Search for the cell housing the specified text and yield its [x, y] center coordinate. 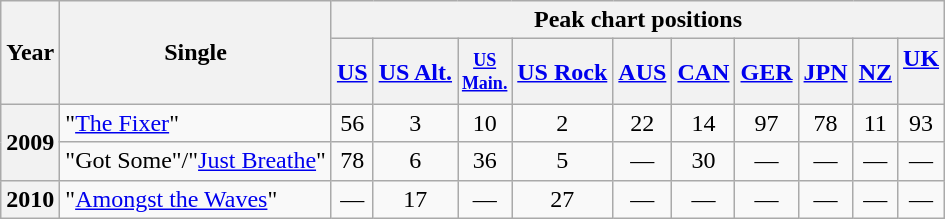
US Alt. [415, 72]
17 [415, 199]
5 [562, 161]
14 [704, 123]
US [352, 72]
3 [415, 123]
GER [766, 72]
2010 [30, 199]
Single [196, 52]
11 [875, 123]
US Rock [562, 72]
CAN [704, 72]
"Got Some"/"Just Breathe" [196, 161]
36 [485, 161]
2009 [30, 142]
22 [642, 123]
"Amongst the Waves" [196, 199]
10 [485, 123]
Peak chart positions [638, 20]
93 [922, 123]
27 [562, 199]
NZ [875, 72]
30 [704, 161]
6 [415, 161]
56 [352, 123]
Year [30, 52]
"The Fixer" [196, 123]
US Main. [485, 72]
AUS [642, 72]
97 [766, 123]
JPN [826, 72]
2 [562, 123]
UK [922, 72]
